Locate the cell with the specified text and output its [x, y] center coordinate. 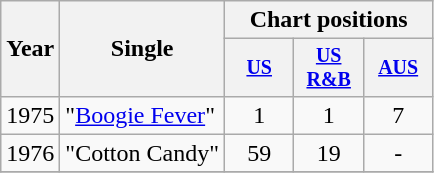
Single [142, 49]
- [398, 153]
1975 [30, 115]
59 [258, 153]
Chart positions [328, 20]
USR&B [328, 68]
AUS [398, 68]
"Boogie Fever" [142, 115]
Year [30, 49]
1976 [30, 153]
19 [328, 153]
7 [398, 115]
"Cotton Candy" [142, 153]
US [258, 68]
